From the cell containing the given text, extract its center point as (x, y) coordinate. 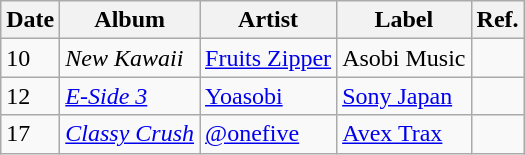
Date (30, 20)
10 (30, 58)
Asobi Music (404, 58)
17 (30, 134)
Album (130, 20)
E-Side 3 (130, 96)
@onefive (268, 134)
New Kawaii (130, 58)
Ref. (498, 20)
Label (404, 20)
12 (30, 96)
Avex Trax (404, 134)
Yoasobi (268, 96)
Classy Crush (130, 134)
Artist (268, 20)
Fruits Zipper (268, 58)
Sony Japan (404, 96)
